Search for the cell housing the specified text and yield its (x, y) center coordinate. 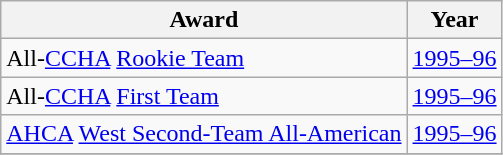
All-CCHA Rookie Team (204, 58)
Award (204, 20)
All-CCHA First Team (204, 96)
AHCA West Second-Team All-American (204, 134)
Year (454, 20)
